Locate the cell with the specified text and output its (X, Y) center coordinate. 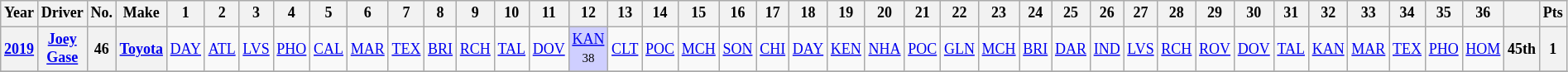
20 (885, 13)
7 (406, 13)
33 (1369, 13)
14 (660, 13)
6 (367, 13)
32 (1328, 13)
SON (738, 49)
Joey Gase (62, 49)
21 (923, 13)
Toyota (141, 49)
22 (960, 13)
2 (222, 13)
25 (1071, 13)
10 (511, 13)
19 (846, 13)
ATL (222, 49)
31 (1291, 13)
NHA (885, 49)
DAR (1071, 49)
IND (1107, 49)
13 (626, 13)
28 (1177, 13)
CAL (329, 49)
18 (808, 13)
45th (1522, 49)
2019 (20, 49)
30 (1254, 13)
17 (773, 13)
35 (1443, 13)
46 (101, 49)
9 (475, 13)
24 (1036, 13)
KEN (846, 49)
34 (1407, 13)
Year (20, 13)
27 (1140, 13)
29 (1215, 13)
Make (141, 13)
12 (588, 13)
ROV (1215, 49)
CHI (773, 49)
16 (738, 13)
8 (440, 13)
KAN (1328, 49)
11 (549, 13)
No. (101, 13)
5 (329, 13)
23 (999, 13)
4 (291, 13)
Driver (62, 13)
CLT (626, 49)
GLN (960, 49)
3 (257, 13)
KAN38 (588, 49)
26 (1107, 13)
15 (698, 13)
HOM (1483, 49)
36 (1483, 13)
Pts (1552, 13)
